Output the [x, y] coordinate of the center of the cell containing the given text.  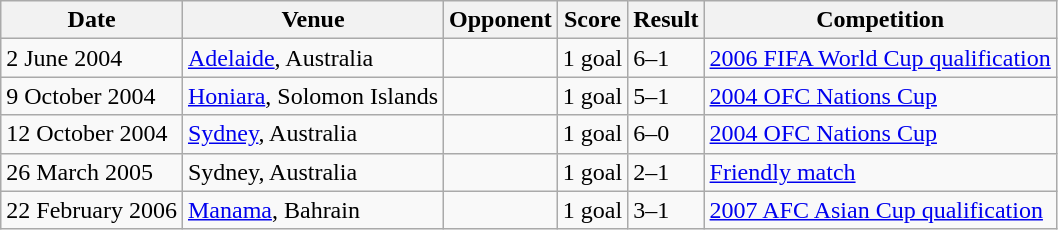
Result [666, 20]
Competition [880, 20]
3–1 [666, 210]
22 February 2006 [92, 210]
6–0 [666, 134]
2–1 [666, 172]
6–1 [666, 58]
Score [592, 20]
2007 AFC Asian Cup qualification [880, 210]
2 June 2004 [92, 58]
Friendly match [880, 172]
Manama, Bahrain [312, 210]
Adelaide, Australia [312, 58]
Honiara, Solomon Islands [312, 96]
5–1 [666, 96]
Venue [312, 20]
9 October 2004 [92, 96]
26 March 2005 [92, 172]
Date [92, 20]
2006 FIFA World Cup qualification [880, 58]
12 October 2004 [92, 134]
Opponent [501, 20]
